Return (x, y) of the center of cell containing provided text 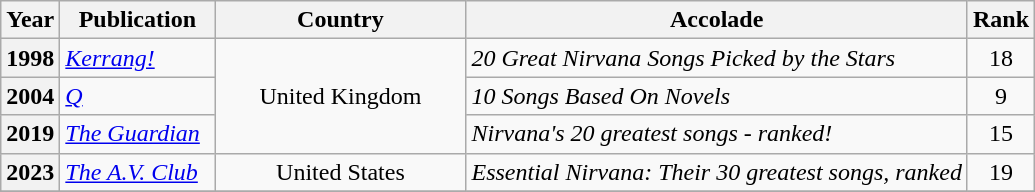
Publication (138, 20)
15 (1000, 134)
Q (138, 96)
1998 (30, 58)
2019 (30, 134)
Nirvana's 20 greatest songs - ranked! (716, 134)
10 Songs Based On Novels (716, 96)
Kerrang! (138, 58)
The Guardian (138, 134)
The A.V. Club (138, 172)
Country (340, 20)
2004 (30, 96)
Rank (1000, 20)
20 Great Nirvana Songs Picked by the Stars (716, 58)
United Kingdom (340, 96)
2023 (30, 172)
Year (30, 20)
9 (1000, 96)
18 (1000, 58)
19 (1000, 172)
United States (340, 172)
Essential Nirvana: Their 30 greatest songs, ranked (716, 172)
Accolade (716, 20)
